Extract the [X, Y] coordinate from the center of the cell holding the provided text.  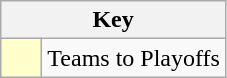
Key [114, 20]
Teams to Playoffs [134, 58]
